Extract the [x, y] coordinate from the center of the cell holding the provided text.  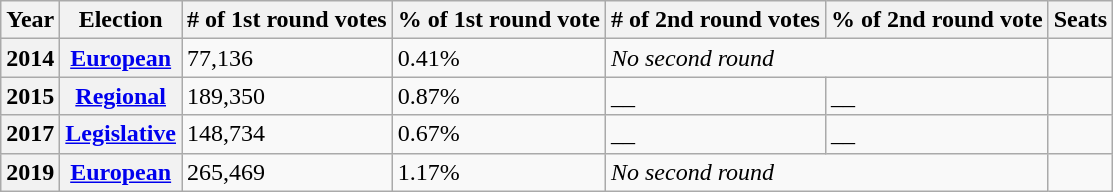
265,469 [288, 172]
Legislative [121, 134]
2015 [30, 96]
Year [30, 20]
77,136 [288, 58]
Regional [121, 96]
Seats [1080, 20]
189,350 [288, 96]
2014 [30, 58]
Election [121, 20]
0.41% [498, 58]
148,734 [288, 134]
1.17% [498, 172]
% of 1st round vote [498, 20]
# of 2nd round votes [715, 20]
2019 [30, 172]
2017 [30, 134]
# of 1st round votes [288, 20]
% of 2nd round vote [936, 20]
0.67% [498, 134]
0.87% [498, 96]
